Search for the cell housing the specified text and yield its (X, Y) center coordinate. 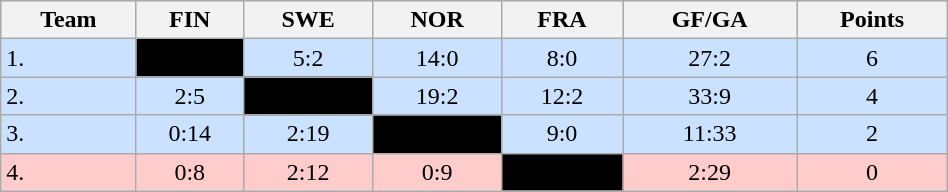
2 (872, 134)
FIN (190, 20)
14:0 (438, 58)
8:0 (562, 58)
2:29 (709, 172)
NOR (438, 20)
0 (872, 172)
2. (68, 96)
SWE (308, 20)
1. (68, 58)
4 (872, 96)
GF/GA (709, 20)
9:0 (562, 134)
6 (872, 58)
11:33 (709, 134)
Points (872, 20)
3. (68, 134)
19:2 (438, 96)
0:9 (438, 172)
Team (68, 20)
0:14 (190, 134)
2:19 (308, 134)
0:8 (190, 172)
27:2 (709, 58)
FRA (562, 20)
4. (68, 172)
2:12 (308, 172)
5:2 (308, 58)
12:2 (562, 96)
2:5 (190, 96)
33:9 (709, 96)
